Return [x, y] of the center of cell containing provided text 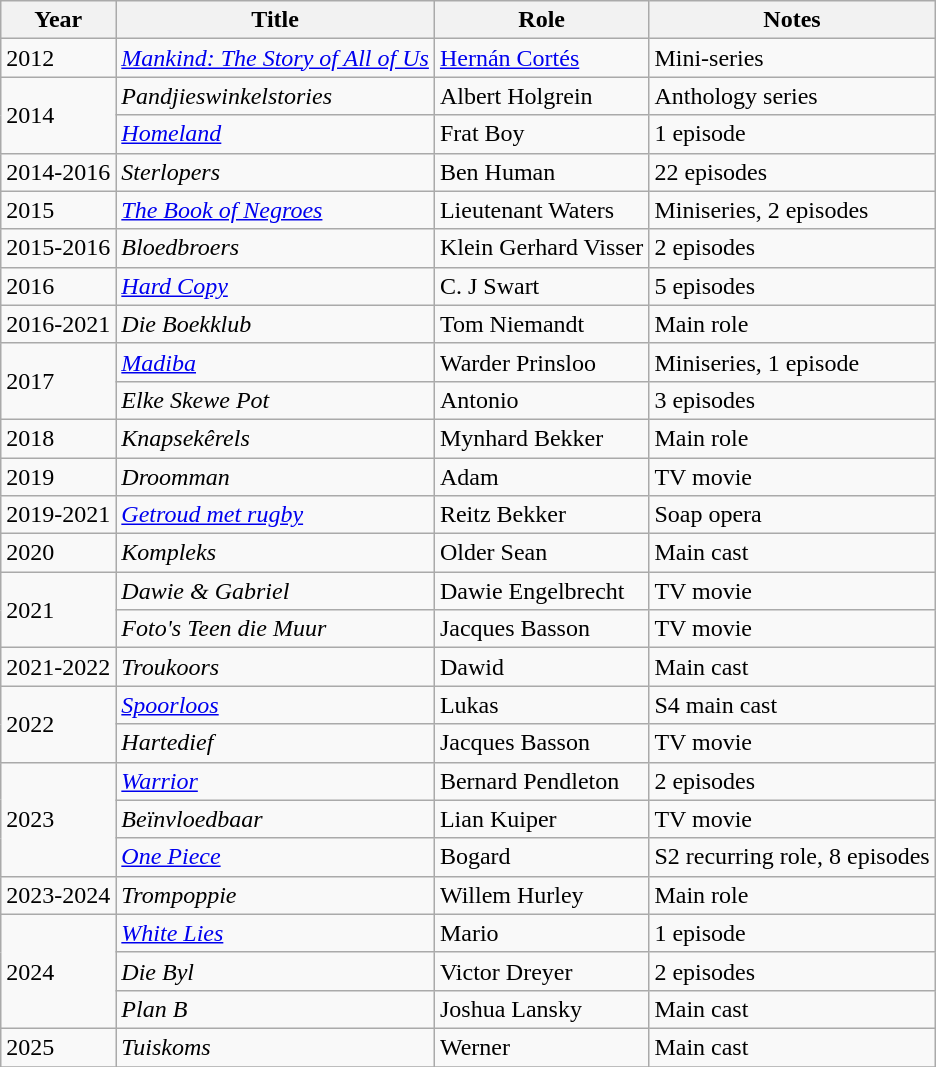
Werner [541, 1047]
2019-2021 [58, 515]
2025 [58, 1047]
Lieutenant Waters [541, 210]
Dawie & Gabriel [276, 591]
22 episodes [792, 172]
2021-2022 [58, 667]
Tom Niemandt [541, 324]
Lukas [541, 705]
Mankind: The Story of All of Us [276, 58]
Knapsekêrels [276, 438]
White Lies [276, 933]
Older Sean [541, 553]
Tuiskoms [276, 1047]
2018 [58, 438]
Albert Holgrein [541, 96]
S2 recurring role, 8 episodes [792, 857]
Miniseries, 1 episode [792, 362]
Troukoors [276, 667]
2023-2024 [58, 895]
Getroud met rugby [276, 515]
Klein Gerhard Visser [541, 248]
2016-2021 [58, 324]
Trompoppie [276, 895]
2020 [58, 553]
Frat Boy [541, 134]
2014 [58, 115]
2024 [58, 971]
Mini-series [792, 58]
Reitz Bekker [541, 515]
Sterlopers [276, 172]
2014-2016 [58, 172]
Anthology series [792, 96]
3 episodes [792, 400]
Year [58, 20]
5 episodes [792, 286]
Warder Prinsloo [541, 362]
Lian Kuiper [541, 819]
Spoorloos [276, 705]
2015 [58, 210]
One Piece [276, 857]
Dawid [541, 667]
S4 main cast [792, 705]
2023 [58, 819]
Soap opera [792, 515]
Dawie Engelbrecht [541, 591]
The Book of Negroes [276, 210]
Adam [541, 477]
Victor Dreyer [541, 971]
Miniseries, 2 episodes [792, 210]
Hartedief [276, 743]
2016 [58, 286]
Title [276, 20]
Die Boekklub [276, 324]
Plan B [276, 1009]
Antonio [541, 400]
Madiba [276, 362]
Bogard [541, 857]
Hard Copy [276, 286]
Elke Skewe Pot [276, 400]
Warrior [276, 781]
2021 [58, 610]
Homeland [276, 134]
2022 [58, 724]
Foto's Teen die Muur [276, 629]
Hernán Cortés [541, 58]
2012 [58, 58]
Notes [792, 20]
Role [541, 20]
Beïnvloedbaar [276, 819]
Kompleks [276, 553]
2019 [58, 477]
Bernard Pendleton [541, 781]
Pandjieswinkelstories [276, 96]
2015-2016 [58, 248]
C. J Swart [541, 286]
2017 [58, 381]
Die Byl [276, 971]
Joshua Lansky [541, 1009]
Willem Hurley [541, 895]
Ben Human [541, 172]
Mario [541, 933]
Droomman [276, 477]
Bloedbroers [276, 248]
Mynhard Bekker [541, 438]
